For the text-containing cell, return its midpoint in (X, Y) coordinate format. 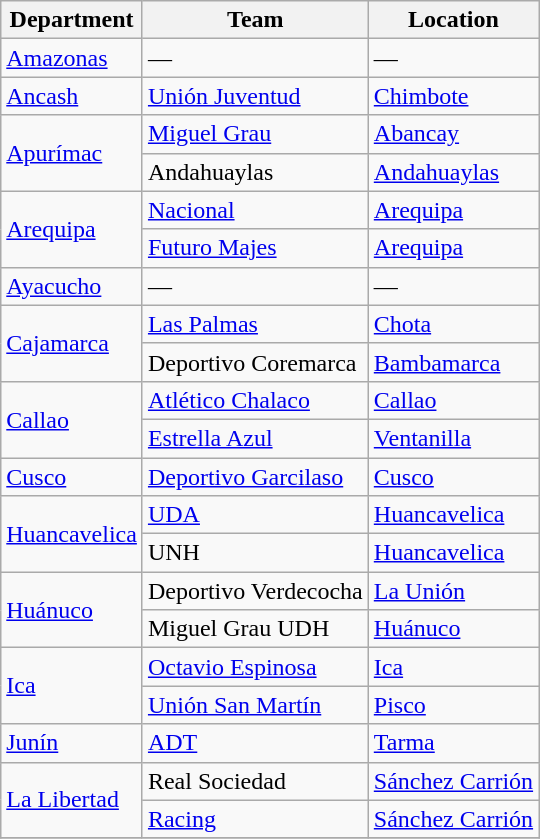
UNH (255, 553)
Apurímac (72, 153)
Abancay (453, 134)
Department (72, 20)
Racing (255, 819)
Pisco (453, 705)
Real Sociedad (255, 781)
UDA (255, 515)
Chimbote (453, 96)
Deportivo Coremarca (255, 362)
Tarma (453, 743)
Ancash (72, 96)
Ayacucho (72, 286)
Junín (72, 743)
Estrella Azul (255, 438)
La Unión (453, 591)
Octavio Espinosa (255, 667)
Deportivo Verdecocha (255, 591)
La Libertad (72, 800)
Unión San Martín (255, 705)
Amazonas (72, 58)
ADT (255, 743)
Nacional (255, 210)
Atlético Chalaco (255, 400)
Las Palmas (255, 324)
Deportivo Garcilaso (255, 477)
Miguel Grau (255, 134)
Cajamarca (72, 343)
Miguel Grau UDH (255, 629)
Location (453, 20)
Ventanilla (453, 438)
Futuro Majes (255, 248)
Unión Juventud (255, 96)
Team (255, 20)
Chota (453, 324)
Bambamarca (453, 362)
